For the text-containing cell, return its midpoint in [x, y] coordinate format. 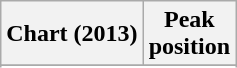
Chart (2013) [72, 34]
Peak position [189, 34]
